Capture the cell that displays the provided text and extract its [x, y] central coordinate. 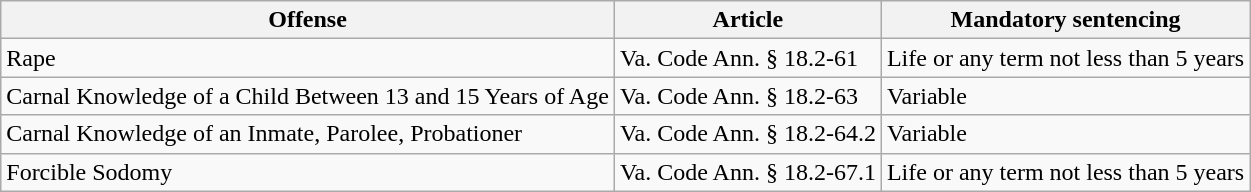
Carnal Knowledge of an Inmate, Parolee, Probationer [308, 134]
Forcible Sodomy [308, 172]
Va. Code Ann. § 18.2-61 [748, 58]
Mandatory sentencing [1065, 20]
Va. Code Ann. § 18.2-63 [748, 96]
Rape [308, 58]
Offense [308, 20]
Carnal Knowledge of a Child Between 13 and 15 Years of Age [308, 96]
Article [748, 20]
Va. Code Ann. § 18.2-67.1 [748, 172]
Va. Code Ann. § 18.2-64.2 [748, 134]
